Extract the (X, Y) coordinate from the center of the cell holding the provided text.  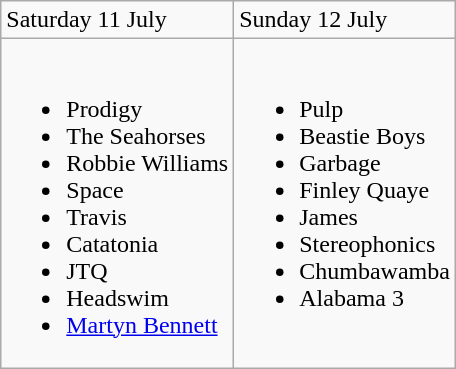
ProdigyThe SeahorsesRobbie WilliamsSpaceTravisCatatoniaJTQHeadswimMartyn Bennett (118, 204)
Saturday 11 July (118, 20)
PulpBeastie BoysGarbageFinley QuayeJamesStereophonicsChumbawambaAlabama 3 (345, 204)
Sunday 12 July (345, 20)
